Determine the (X, Y) coordinate at the center of the cell enclosing the given text.  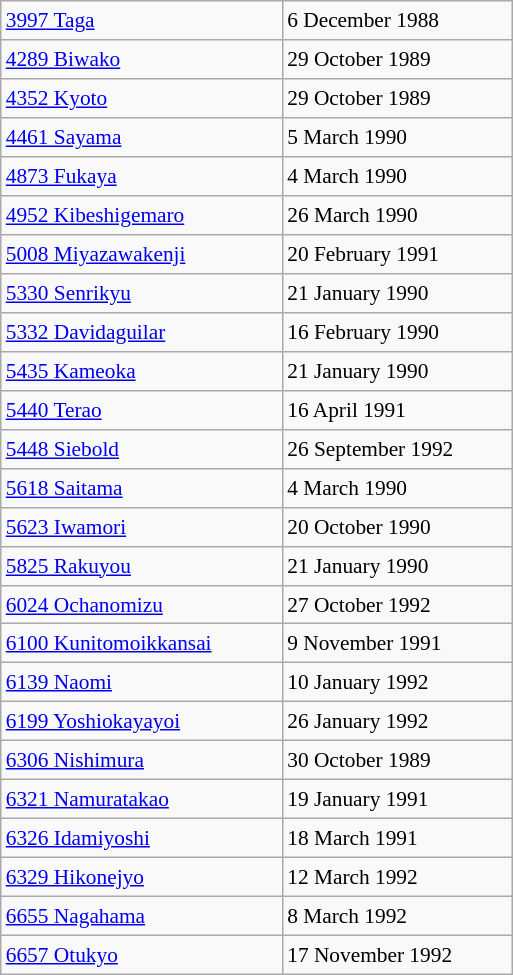
6657 Otukyo (142, 954)
6321 Namuratakao (142, 800)
3997 Taga (142, 20)
5332 Davidaguilar (142, 332)
19 January 1991 (397, 800)
20 October 1990 (397, 526)
18 March 1991 (397, 838)
6306 Nishimura (142, 760)
6326 Idamiyoshi (142, 838)
26 January 1992 (397, 722)
17 November 1992 (397, 954)
5623 Iwamori (142, 526)
4873 Fukaya (142, 176)
6655 Nagahama (142, 916)
16 February 1990 (397, 332)
6024 Ochanomizu (142, 604)
26 September 1992 (397, 448)
5 March 1990 (397, 138)
8 March 1992 (397, 916)
6 December 1988 (397, 20)
10 January 1992 (397, 682)
12 March 1992 (397, 878)
6100 Kunitomoikkansai (142, 644)
5440 Terao (142, 410)
5618 Saitama (142, 488)
6139 Naomi (142, 682)
27 October 1992 (397, 604)
5435 Kameoka (142, 370)
20 February 1991 (397, 254)
5448 Siebold (142, 448)
6199 Yoshiokayayoi (142, 722)
30 October 1989 (397, 760)
4952 Kibeshigemaro (142, 216)
5008 Miyazawakenji (142, 254)
9 November 1991 (397, 644)
4352 Kyoto (142, 98)
5330 Senrikyu (142, 294)
5825 Rakuyou (142, 566)
4461 Sayama (142, 138)
26 March 1990 (397, 216)
4289 Biwako (142, 60)
16 April 1991 (397, 410)
6329 Hikonejyo (142, 878)
